Output the [x, y] coordinate of the center of the cell containing the given text.  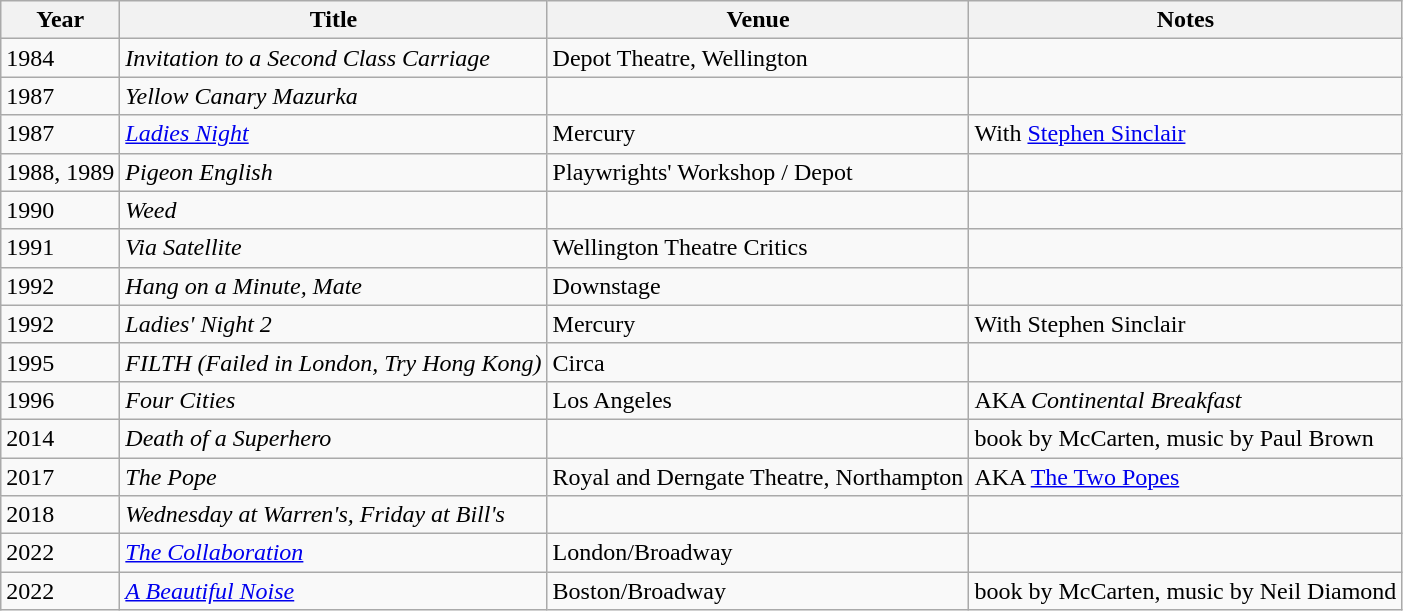
Death of a Superhero [334, 438]
Los Angeles [758, 400]
Yellow Canary Mazurka [334, 96]
AKA The Two Popes [1186, 477]
Via Satellite [334, 248]
Title [334, 20]
1990 [60, 210]
1991 [60, 248]
2018 [60, 515]
Depot Theatre, Wellington [758, 58]
2014 [60, 438]
1988, 1989 [60, 172]
The Collaboration [334, 553]
Circa [758, 362]
The Pope [334, 477]
Playwrights' Workshop / Depot [758, 172]
1995 [60, 362]
Notes [1186, 20]
A Beautiful Noise [334, 591]
Year [60, 20]
Ladies Night [334, 134]
1996 [60, 400]
FILTH (Failed in London, Try Hong Kong) [334, 362]
Hang on a Minute, Mate [334, 286]
Venue [758, 20]
Wednesday at Warren's, Friday at Bill's [334, 515]
1984 [60, 58]
2017 [60, 477]
Ladies' Night 2 [334, 324]
Royal and Derngate Theatre, Northampton [758, 477]
Boston/Broadway [758, 591]
book by McCarten, music by Paul Brown [1186, 438]
Wellington Theatre Critics [758, 248]
Downstage [758, 286]
Invitation to a Second Class Carriage [334, 58]
book by McCarten, music by Neil Diamond [1186, 591]
AKA Continental Breakfast [1186, 400]
Four Cities [334, 400]
London/Broadway [758, 553]
Pigeon English [334, 172]
Weed [334, 210]
